Return (X, Y) of the center of cell containing provided text 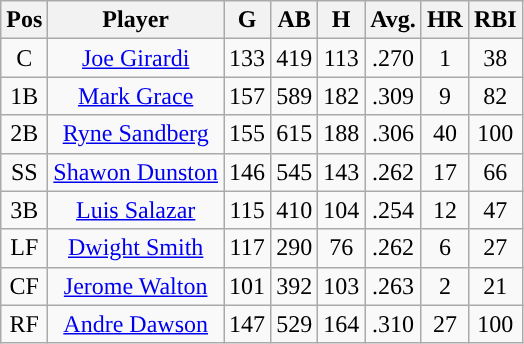
.263 (394, 286)
82 (495, 96)
Shawon Dunston (136, 172)
115 (248, 210)
RF (24, 324)
6 (444, 248)
Ryne Sandberg (136, 134)
Andre Dawson (136, 324)
38 (495, 58)
290 (294, 248)
AB (294, 20)
.306 (394, 134)
.309 (394, 96)
117 (248, 248)
9 (444, 96)
66 (495, 172)
SS (24, 172)
113 (342, 58)
133 (248, 58)
615 (294, 134)
419 (294, 58)
155 (248, 134)
.310 (394, 324)
1B (24, 96)
47 (495, 210)
Jerome Walton (136, 286)
HR (444, 20)
Avg. (394, 20)
17 (444, 172)
103 (342, 286)
C (24, 58)
101 (248, 286)
LF (24, 248)
188 (342, 134)
1 (444, 58)
40 (444, 134)
157 (248, 96)
G (248, 20)
545 (294, 172)
21 (495, 286)
12 (444, 210)
392 (294, 286)
143 (342, 172)
182 (342, 96)
104 (342, 210)
.270 (394, 58)
2 (444, 286)
589 (294, 96)
RBI (495, 20)
164 (342, 324)
Luis Salazar (136, 210)
3B (24, 210)
Mark Grace (136, 96)
2B (24, 134)
Dwight Smith (136, 248)
H (342, 20)
146 (248, 172)
Pos (24, 20)
Joe Girardi (136, 58)
CF (24, 286)
529 (294, 324)
147 (248, 324)
410 (294, 210)
76 (342, 248)
Player (136, 20)
.254 (394, 210)
